Determine the (x, y) coordinate at the center of the cell enclosing the given text.  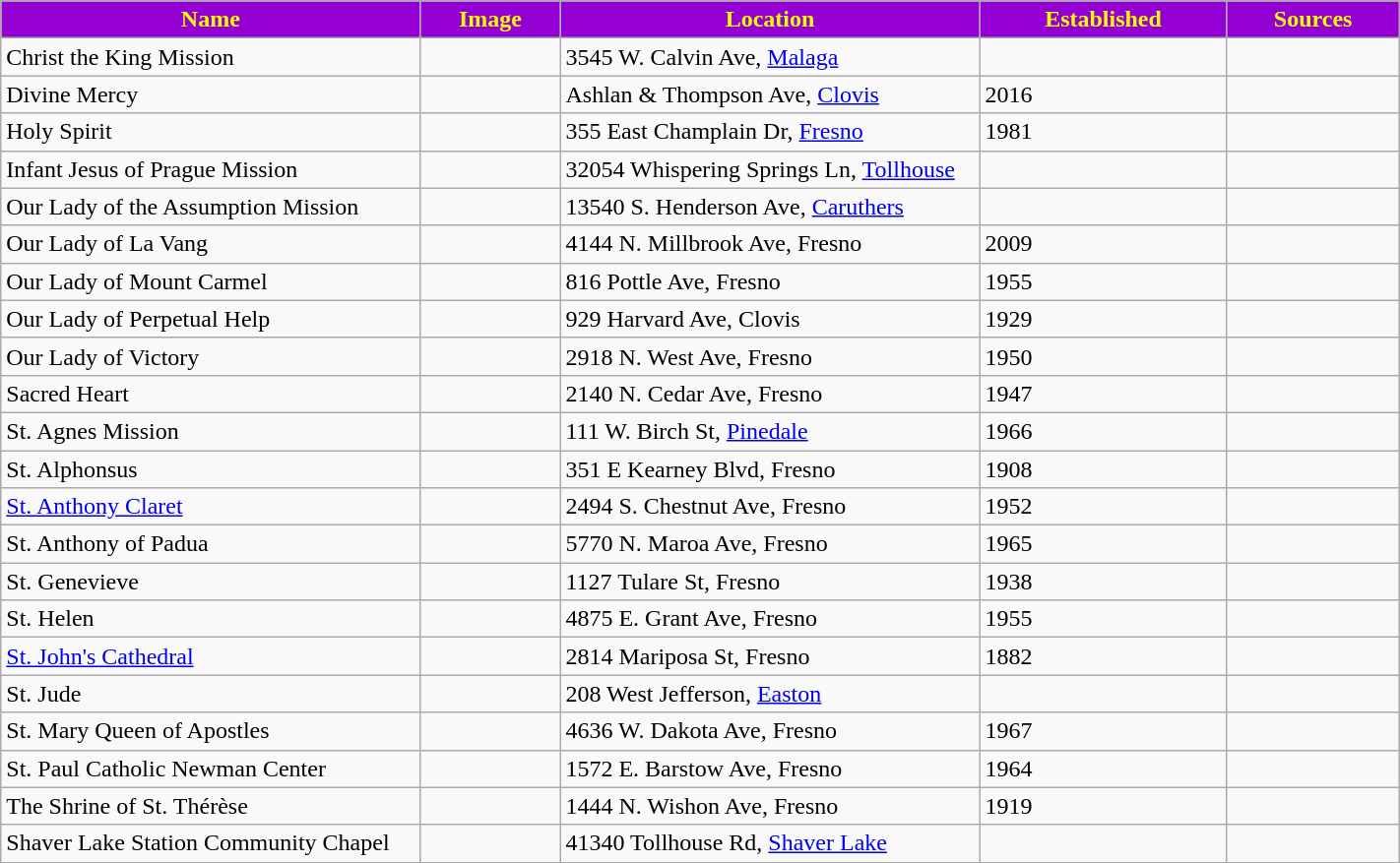
Christ the King Mission (211, 57)
Ashlan & Thompson Ave, Clovis (770, 94)
2140 N. Cedar Ave, Fresno (770, 394)
1929 (1103, 319)
13540 S. Henderson Ave, Caruthers (770, 207)
1127 Tulare St, Fresno (770, 582)
4636 W. Dakota Ave, Fresno (770, 731)
Our Lady of La Vang (211, 244)
4144 N. Millbrook Ave, Fresno (770, 244)
1967 (1103, 731)
32054 Whispering Springs Ln, Tollhouse (770, 169)
Sacred Heart (211, 394)
929 Harvard Ave, Clovis (770, 319)
2494 S. Chestnut Ave, Fresno (770, 507)
5770 N. Maroa Ave, Fresno (770, 544)
351 E Kearney Blvd, Fresno (770, 469)
St. Jude (211, 694)
St. Anthony Claret (211, 507)
St. Agnes Mission (211, 431)
1952 (1103, 507)
1966 (1103, 431)
Image (490, 20)
1950 (1103, 356)
1947 (1103, 394)
Our Lady of Perpetual Help (211, 319)
St. Anthony of Padua (211, 544)
3545 W. Calvin Ave, Malaga (770, 57)
41340 Tollhouse Rd, Shaver Lake (770, 843)
St. Genevieve (211, 582)
Divine Mercy (211, 94)
St. Helen (211, 619)
Location (770, 20)
1964 (1103, 769)
111 W. Birch St, Pinedale (770, 431)
Our Lady of the Assumption Mission (211, 207)
355 East Champlain Dr, Fresno (770, 132)
St. Paul Catholic Newman Center (211, 769)
1444 N. Wishon Ave, Fresno (770, 806)
Our Lady of Victory (211, 356)
1882 (1103, 656)
Shaver Lake Station Community Chapel (211, 843)
St. John's Cathedral (211, 656)
2009 (1103, 244)
4875 E. Grant Ave, Fresno (770, 619)
2918 N. West Ave, Fresno (770, 356)
1572 E. Barstow Ave, Fresno (770, 769)
Sources (1313, 20)
1981 (1103, 132)
St. Alphonsus (211, 469)
Name (211, 20)
208 West Jefferson, Easton (770, 694)
Our Lady of Mount Carmel (211, 281)
Infant Jesus of Prague Mission (211, 169)
Holy Spirit (211, 132)
Established (1103, 20)
1919 (1103, 806)
St. Mary Queen of Apostles (211, 731)
2814 Mariposa St, Fresno (770, 656)
1965 (1103, 544)
816 Pottle Ave, Fresno (770, 281)
1908 (1103, 469)
The Shrine of St. Thérèse (211, 806)
2016 (1103, 94)
1938 (1103, 582)
